Provide the (x, y) coordinate of the cell's center where the given text is located.  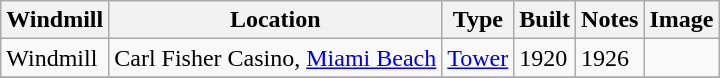
Built (545, 20)
Image (682, 20)
1926 (610, 58)
Location (276, 20)
Notes (610, 20)
Type (478, 20)
1920 (545, 58)
Tower (478, 58)
Carl Fisher Casino, Miami Beach (276, 58)
